Return the (x, y) coordinate for the center point of the cell that contains the specified text.  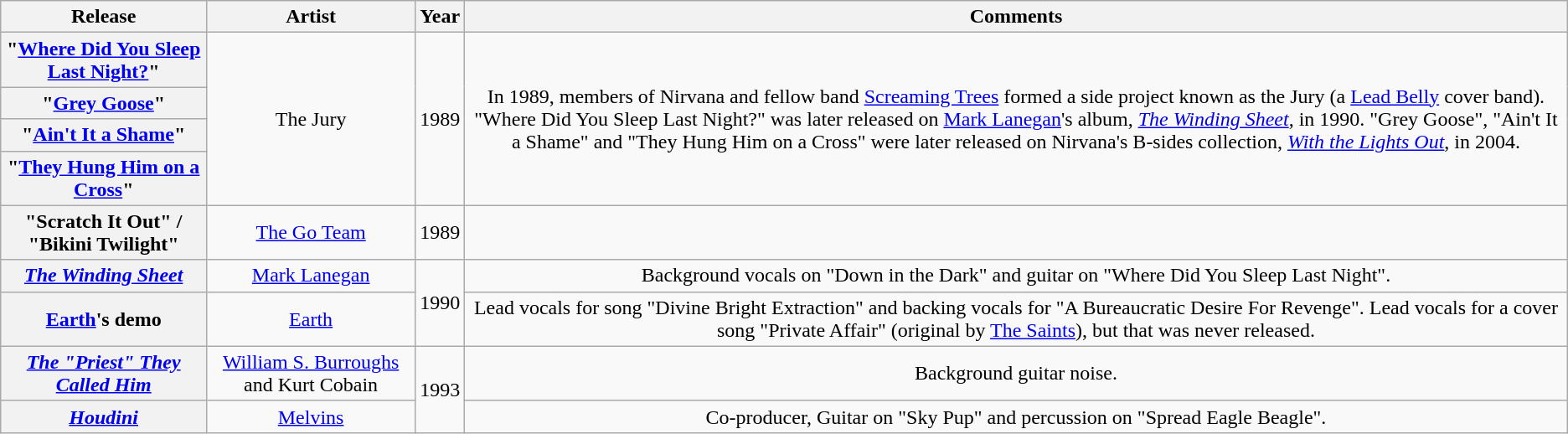
Earth's demo (104, 318)
The "Priest" They Called Him (104, 374)
Earth (312, 318)
The Go Team (312, 233)
"Scratch It Out" / "Bikini Twilight" (104, 233)
"Where Did You Sleep Last Night?" (104, 60)
The Winding Sheet (104, 276)
"Ain't It a Shame" (104, 135)
Melvins (312, 416)
"They Hung Him on a Cross" (104, 178)
Artist (312, 17)
William S. Burroughs and Kurt Cobain (312, 374)
1993 (441, 389)
Mark Lanegan (312, 276)
Co-producer, Guitar on "Sky Pup" and percussion on "Spread Eagle Beagle". (1017, 416)
Release (104, 17)
Comments (1017, 17)
The Jury (312, 119)
"Grey Goose" (104, 103)
Year (441, 17)
Houdini (104, 416)
Background vocals on "Down in the Dark" and guitar on "Where Did You Sleep Last Night". (1017, 276)
1990 (441, 303)
Background guitar noise. (1017, 374)
